Scan for the cell matching the given text and deliver its (X, Y) coordinate at center. 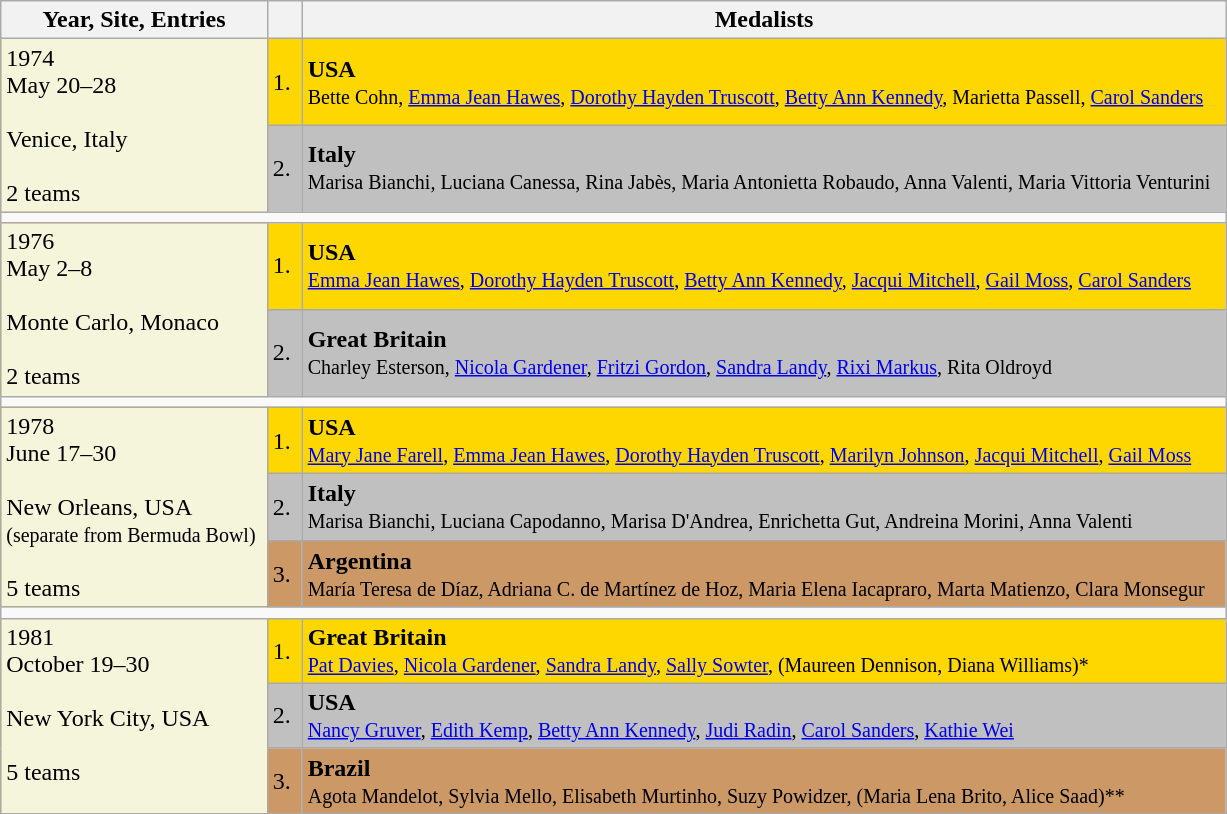
Great Britain Pat Davies, Nicola Gardener, Sandra Landy, Sally Sowter, (Maureen Dennison, Diana Williams)* (764, 650)
USA Bette Cohn, Emma Jean Hawes, Dorothy Hayden Truscott, Betty Ann Kennedy, Marietta Passell, Carol Sanders (764, 82)
Year, Site, Entries (134, 20)
Argentina María Teresa de Díaz, Adriana C. de Martínez de Hoz, Maria Elena Iacapraro, Marta Matienzo, Clara Monsegur (764, 574)
1978June 17–30 New Orleans, USA (separate from Bermuda Bowl) 5 teams (134, 507)
1981October 19–30 New York City, USA 5 teams (134, 716)
1974May 20–28 Venice, Italy 2 teams (134, 126)
USA Mary Jane Farell, Emma Jean Hawes, Dorothy Hayden Truscott, Marilyn Johnson, Jacqui Mitchell, Gail Moss (764, 440)
Medalists (764, 20)
Italy Marisa Bianchi, Luciana Capodanno, Marisa D'Andrea, Enrichetta Gut, Andreina Morini, Anna Valenti (764, 508)
Brazil Agota Mandelot, Sylvia Mello, Elisabeth Murtinho, Suzy Powidzer, (Maria Lena Brito, Alice Saad)** (764, 780)
Italy Marisa Bianchi, Luciana Canessa, Rina Jabès, Maria Antonietta Robaudo, Anna Valenti, Maria Vittoria Venturini (764, 168)
USA Emma Jean Hawes, Dorothy Hayden Truscott, Betty Ann Kennedy, Jacqui Mitchell, Gail Moss, Carol Sanders (764, 266)
1976May 2–8 Monte Carlo, Monaco 2 teams (134, 310)
Great Britain Charley Esterson, Nicola Gardener, Fritzi Gordon, Sandra Landy, Rixi Markus, Rita Oldroyd (764, 352)
USA Nancy Gruver, Edith Kemp, Betty Ann Kennedy, Judi Radin, Carol Sanders, Kathie Wei (764, 716)
